Scan for the cell matching the given text and deliver its (X, Y) coordinate at center. 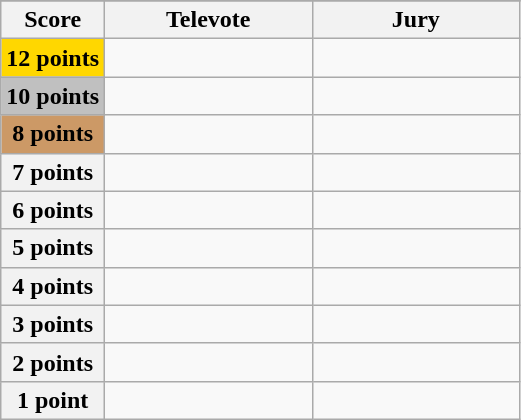
4 points (53, 286)
5 points (53, 248)
Jury (416, 20)
10 points (53, 96)
12 points (53, 58)
2 points (53, 362)
Televote (209, 20)
1 point (53, 400)
3 points (53, 324)
Score (53, 20)
6 points (53, 210)
7 points (53, 172)
8 points (53, 134)
